Locate the cell with the specified text and output its [x, y] center coordinate. 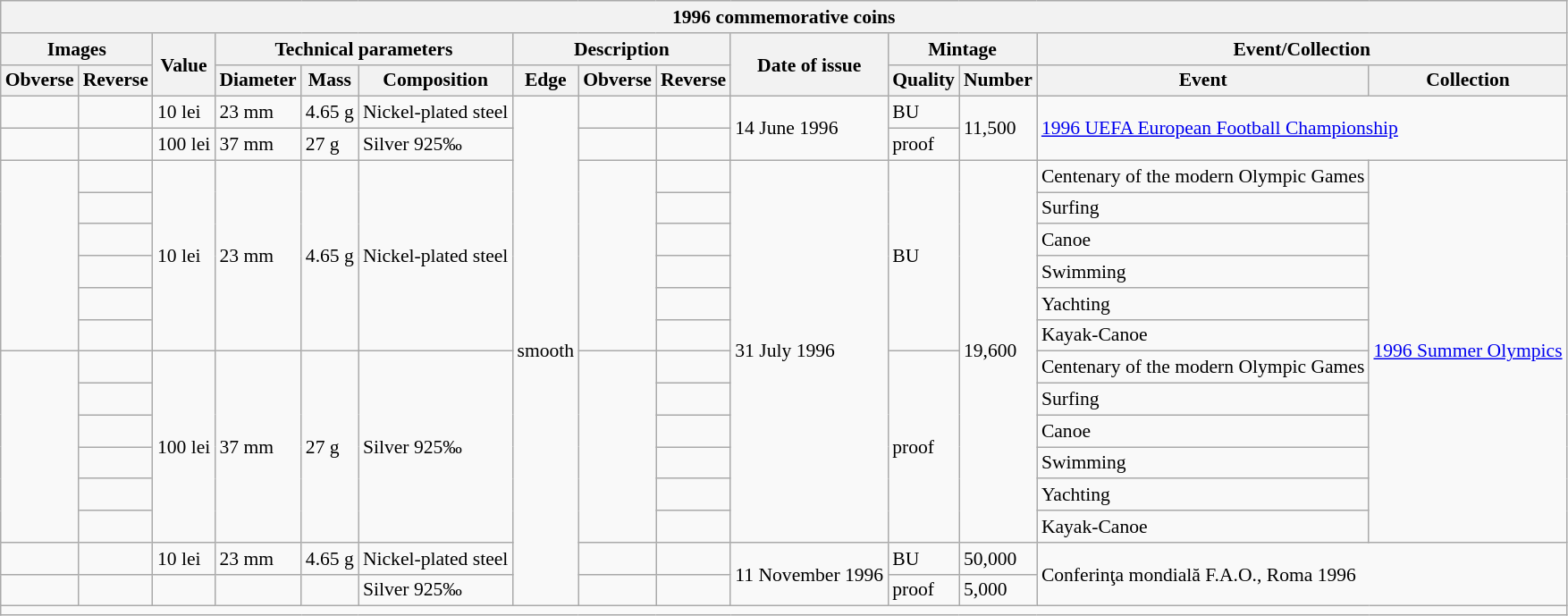
smooth [545, 351]
Mintage [962, 49]
Edge [545, 80]
14 June 1996 [809, 129]
Event/Collection [1302, 49]
Mass [330, 80]
Conferinţa mondială F.A.O., Roma 1996 [1302, 574]
Diameter [257, 80]
31 July 1996 [809, 351]
11,500 [998, 129]
50,000 [998, 559]
Event [1203, 80]
Images [77, 49]
Quality [923, 80]
1996 Summer Olympics [1468, 351]
1996 commemorative coins [784, 17]
Number [998, 80]
Description [621, 49]
Date of issue [809, 64]
11 November 1996 [809, 574]
1996 UEFA European Football Championship [1302, 129]
Technical parameters [363, 49]
5,000 [998, 590]
Value [184, 64]
19,600 [998, 351]
Composition [436, 80]
Collection [1468, 80]
